Return (X, Y) of the center of cell containing provided text 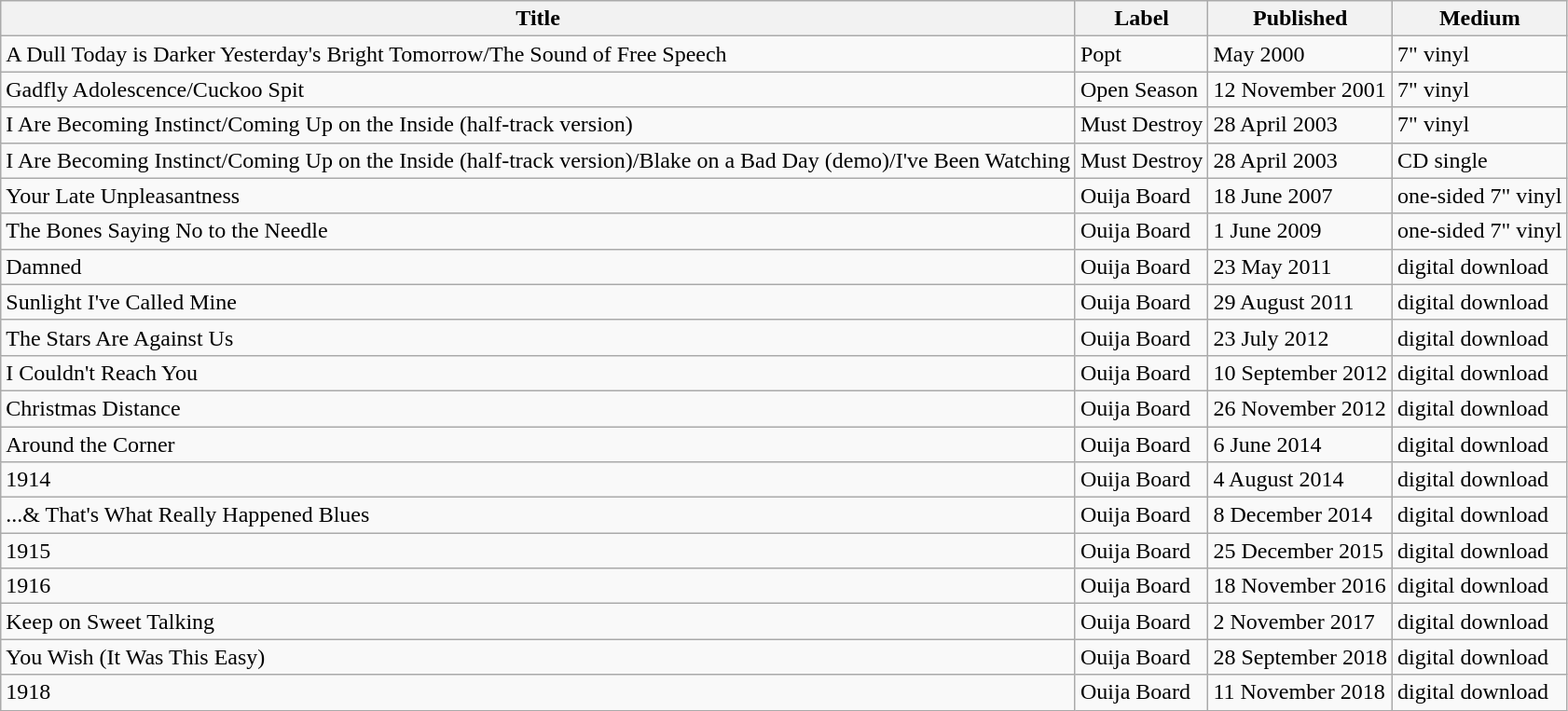
1 June 2009 (1300, 231)
The Stars Are Against Us (539, 337)
6 June 2014 (1300, 444)
12 November 2001 (1300, 89)
Around the Corner (539, 444)
23 July 2012 (1300, 337)
Damned (539, 267)
...& That's What Really Happened Blues (539, 515)
29 August 2011 (1300, 302)
You Wish (It Was This Easy) (539, 657)
I Are Becoming Instinct/Coming Up on the Inside (half-track version)/Blake on a Bad Day (demo)/I've Been Watching (539, 160)
Popt (1141, 54)
25 December 2015 (1300, 551)
1918 (539, 692)
Open Season (1141, 89)
11 November 2018 (1300, 692)
Title (539, 19)
The Bones Saying No to the Needle (539, 231)
1915 (539, 551)
A Dull Today is Darker Yesterday's Bright Tomorrow/The Sound of Free Speech (539, 54)
8 December 2014 (1300, 515)
Gadfly Adolescence/Cuckoo Spit (539, 89)
28 September 2018 (1300, 657)
Your Late Unpleasantness (539, 196)
May 2000 (1300, 54)
Published (1300, 19)
Sunlight I've Called Mine (539, 302)
CD single (1480, 160)
4 August 2014 (1300, 480)
I Are Becoming Instinct/Coming Up on the Inside (half-track version) (539, 125)
Label (1141, 19)
23 May 2011 (1300, 267)
1916 (539, 586)
I Couldn't Reach You (539, 373)
18 June 2007 (1300, 196)
1914 (539, 480)
Medium (1480, 19)
Keep on Sweet Talking (539, 622)
Christmas Distance (539, 408)
18 November 2016 (1300, 586)
26 November 2012 (1300, 408)
2 November 2017 (1300, 622)
10 September 2012 (1300, 373)
